Return (X, Y) of the center of cell containing provided text 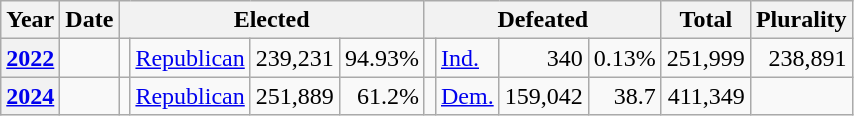
61.2% (382, 96)
94.93% (382, 58)
159,042 (544, 96)
Date (90, 20)
Total (706, 20)
38.7 (624, 96)
2024 (30, 96)
2022 (30, 58)
Defeated (542, 20)
411,349 (706, 96)
Dem. (467, 96)
251,889 (294, 96)
Plurality (801, 20)
340 (544, 58)
Ind. (467, 58)
239,231 (294, 58)
238,891 (801, 58)
Year (30, 20)
0.13% (624, 58)
Elected (272, 20)
251,999 (706, 58)
